Detect which cell encompasses the target text, then output its (x, y) center coordinate. 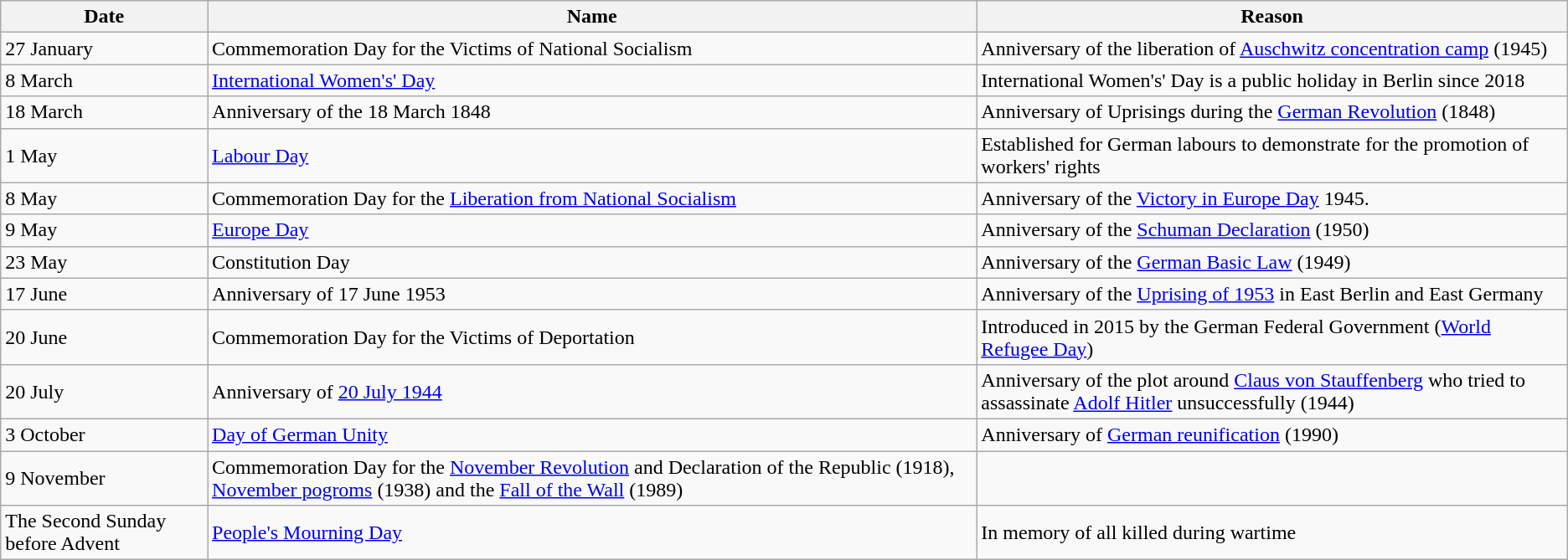
Commemoration Day for the Liberation from National Socialism (592, 198)
Commemoration Day for the Victims of National Socialism (592, 49)
Europe Day (592, 230)
Anniversary of the 18 March 1848 (592, 112)
Anniversary of the Uprising of 1953 in East Berlin and East Germany (1271, 294)
Day of German Unity (592, 434)
9 November (104, 477)
3 October (104, 434)
20 June (104, 337)
18 March (104, 112)
Reason (1271, 17)
Name (592, 17)
Anniversary of the German Basic Law (1949) (1271, 262)
1 May (104, 156)
Introduced in 2015 by the German Federal Government (World Refugee Day) (1271, 337)
People's Mourning Day (592, 532)
23 May (104, 262)
International Women's' Day is a public holiday in Berlin since 2018 (1271, 80)
9 May (104, 230)
Anniversary of the plot around Claus von Stauffenberg who tried to assassinate Adolf Hitler unsuccessfully (1944) (1271, 392)
Constitution Day (592, 262)
17 June (104, 294)
Anniversary of German reunification (1990) (1271, 434)
8 March (104, 80)
Date (104, 17)
In memory of all killed during wartime (1271, 532)
Commemoration Day for the Victims of Deportation (592, 337)
Anniversary of the Victory in Europe Day 1945. (1271, 198)
Anniversary of the Schuman Declaration (1950) (1271, 230)
Labour Day (592, 156)
International Women's' Day (592, 80)
Established for German labours to demonstrate for the promotion of workers' rights (1271, 156)
Anniversary of 17 June 1953 (592, 294)
Anniversary of 20 July 1944 (592, 392)
20 July (104, 392)
27 January (104, 49)
Anniversary of Uprisings during the German Revolution (1848) (1271, 112)
8 May (104, 198)
The Second Sunday before Advent (104, 532)
Anniversary of the liberation of Auschwitz concentration camp (1945) (1271, 49)
Commemoration Day for the November Revolution and Declaration of the Republic (1918), November pogroms (1938) and the Fall of the Wall (1989) (592, 477)
